Scan for the cell matching the given text and deliver its (x, y) coordinate at center. 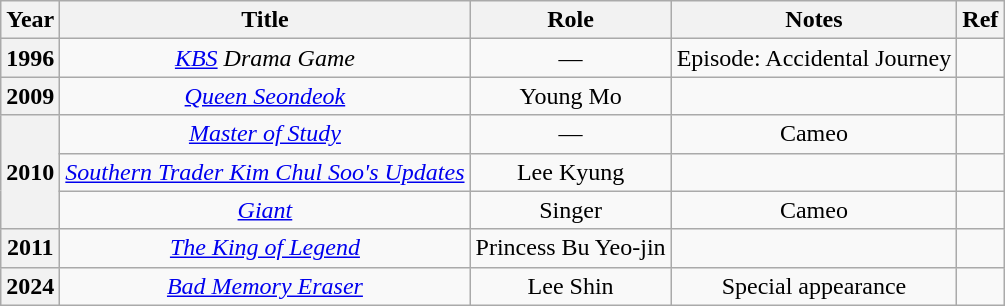
Giant (265, 210)
Year (30, 20)
Title (265, 20)
2024 (30, 286)
Singer (570, 210)
Princess Bu Yeo-jin (570, 248)
Notes (814, 20)
Episode: Accidental Journey (814, 58)
Young Mo (570, 96)
2011 (30, 248)
Role (570, 20)
Bad Memory Eraser (265, 286)
2009 (30, 96)
Master of Study (265, 134)
KBS Drama Game (265, 58)
Southern Trader Kim Chul Soo's Updates (265, 172)
Lee Shin (570, 286)
2010 (30, 172)
The King of Legend (265, 248)
Queen Seondeok (265, 96)
Lee Kyung (570, 172)
Ref (980, 20)
Special appearance (814, 286)
1996 (30, 58)
